Return [x, y] of the center of cell containing provided text 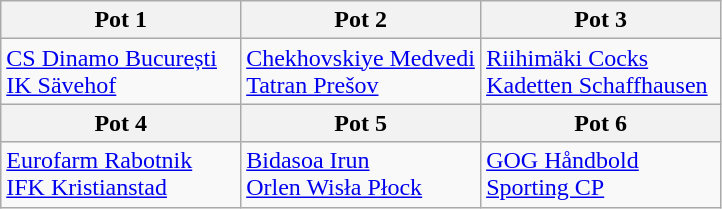
GOG Håndbold Sporting CP [601, 174]
CS Dinamo București IK Sävehof [121, 72]
Riihimäki Cocks Kadetten Schaffhausen [601, 72]
Pot 1 [121, 20]
Pot 5 [361, 123]
Pot 4 [121, 123]
Eurofarm Rabotnik IFK Kristianstad [121, 174]
Pot 2 [361, 20]
Chekhovskiye Medvedi Tatran Prešov [361, 72]
Pot 6 [601, 123]
Bidasoa Irun Orlen Wisła Płock [361, 174]
Pot 3 [601, 20]
